Capture the cell that displays the provided text and extract its (x, y) central coordinate. 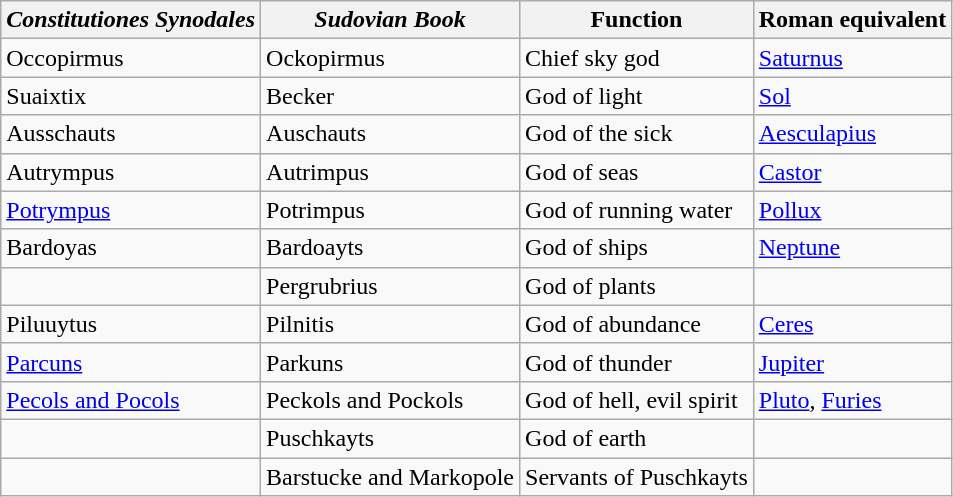
God of running water (637, 210)
Servants of Puschkayts (637, 477)
Bardoayts (390, 248)
Barstucke and Markopole (390, 477)
Autrympus (131, 172)
Pluto, Furies (852, 400)
Constitutiones Synodales (131, 20)
Pilnitis (390, 324)
Ockopirmus (390, 58)
Potrympus (131, 210)
Chief sky god (637, 58)
Peckols and Pockols (390, 400)
Pecols and Pocols (131, 400)
God of hell, evil spirit (637, 400)
God of ships (637, 248)
Sol (852, 96)
Neptune (852, 248)
God of seas (637, 172)
Function (637, 20)
Jupiter (852, 362)
Puschkayts (390, 438)
God of the sick (637, 134)
Potrimpus (390, 210)
Auschauts (390, 134)
Parkuns (390, 362)
Occopirmus (131, 58)
God of earth (637, 438)
Pergrubrius (390, 286)
Roman equivalent (852, 20)
Pollux (852, 210)
God of abundance (637, 324)
Aesculapius (852, 134)
Castor (852, 172)
God of plants (637, 286)
Parcuns (131, 362)
Becker (390, 96)
Autrimpus (390, 172)
God of light (637, 96)
Saturnus (852, 58)
Ausschauts (131, 134)
Ceres (852, 324)
Sudovian Book (390, 20)
God of thunder (637, 362)
Bardoyas (131, 248)
Suaixtix (131, 96)
Piluuytus (131, 324)
